Provide the (X, Y) coordinate of the cell's center where the given text is located.  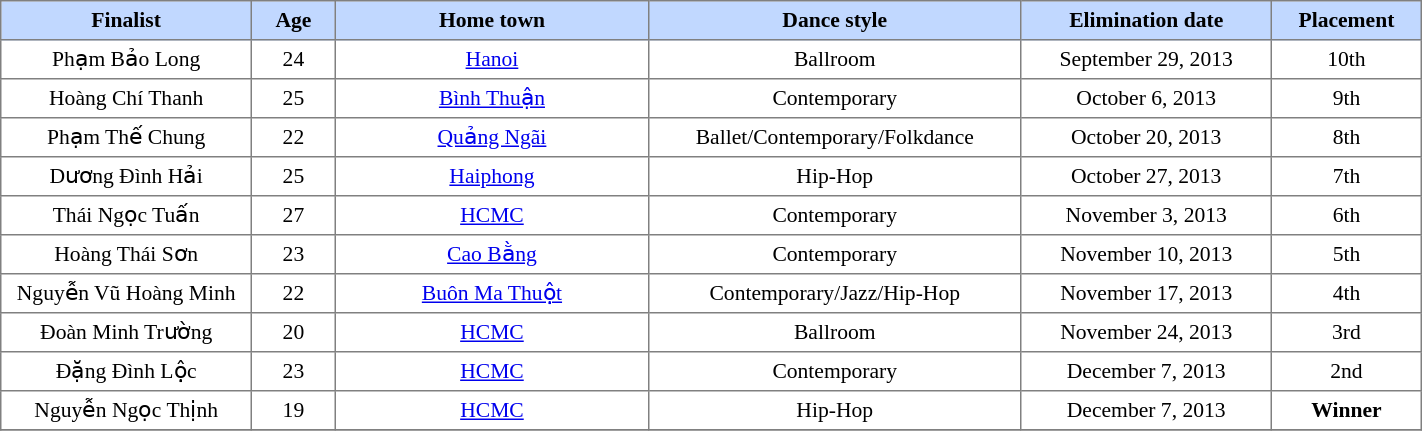
8th (1347, 138)
Placement (1347, 20)
20 (294, 332)
Ballet/Contemporary/Folkdance (835, 138)
October 27, 2013 (1146, 176)
Đoàn Minh Trường (126, 332)
Dance style (835, 20)
October 6, 2013 (1146, 98)
5th (1347, 254)
Nguyễn Vũ Hoàng Minh (126, 294)
Bình Thuận (492, 98)
3rd (1347, 332)
Winner (1347, 410)
Cao Bằng (492, 254)
November 3, 2013 (1146, 216)
November 10, 2013 (1146, 254)
Haiphong (492, 176)
Hoàng Thái Sơn (126, 254)
Elimination date (1146, 20)
Buôn Ma Thuột (492, 294)
19 (294, 410)
Dương Đình Hải (126, 176)
Contemporary/Jazz/Hip-Hop (835, 294)
November 24, 2013 (1146, 332)
2nd (1347, 372)
6th (1347, 216)
9th (1347, 98)
7th (1347, 176)
Hanoi (492, 60)
24 (294, 60)
10th (1347, 60)
October 20, 2013 (1146, 138)
Home town (492, 20)
Thái Ngọc Tuấn (126, 216)
November 17, 2013 (1146, 294)
Quảng Ngãi (492, 138)
27 (294, 216)
September 29, 2013 (1146, 60)
4th (1347, 294)
Finalist (126, 20)
Đặng Đình Lộc (126, 372)
Phạm Bảo Long (126, 60)
Phạm Thế Chung (126, 138)
Hoàng Chí Thanh (126, 98)
Nguyễn Ngọc Thịnh (126, 410)
Age (294, 20)
